Find where the given text appears and provide that cell's center as [X, Y] coordinate. 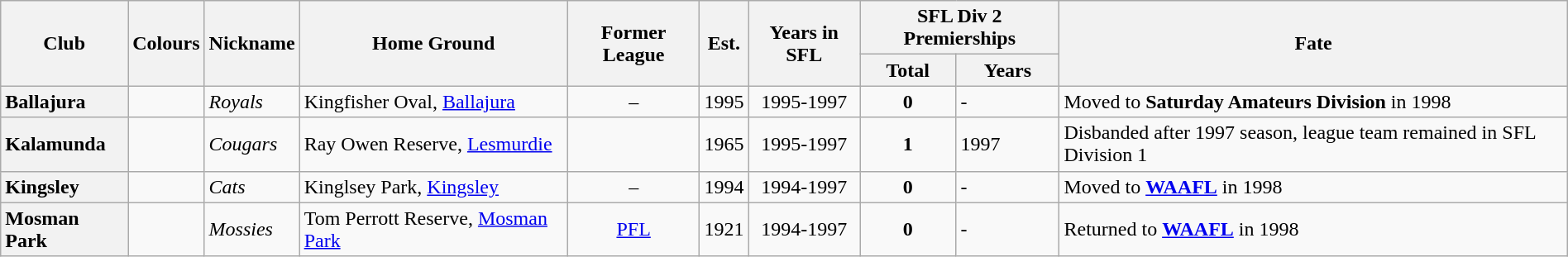
PFL [633, 230]
Years in SFL [804, 43]
Tom Perrott Reserve, Mosman Park [433, 230]
Fate [1313, 43]
1994 [724, 187]
SFL Div 2 Premierships [959, 28]
Royals [251, 102]
Colours [166, 43]
Mosman Park [65, 230]
Mossies [251, 230]
Moved to Saturday Amateurs Division in 1998 [1313, 102]
Nickname [251, 43]
1997 [1007, 144]
Ballajura [65, 102]
Former League [633, 43]
Total [908, 70]
1965 [724, 144]
Club [65, 43]
Kingsley [65, 187]
Disbanded after 1997 season, league team remained in SFL Division 1 [1313, 144]
Years [1007, 70]
Kinglsey Park, Kingsley [433, 187]
Kalamunda [65, 144]
Returned to WAAFL in 1998 [1313, 230]
Cats [251, 187]
Home Ground [433, 43]
Cougars [251, 144]
Kingfisher Oval, Ballajura [433, 102]
Moved to WAAFL in 1998 [1313, 187]
Ray Owen Reserve, Lesmurdie [433, 144]
1921 [724, 230]
1 [908, 144]
Est. [724, 43]
1995 [724, 102]
